From the cell containing the given text, extract its center point as [x, y] coordinate. 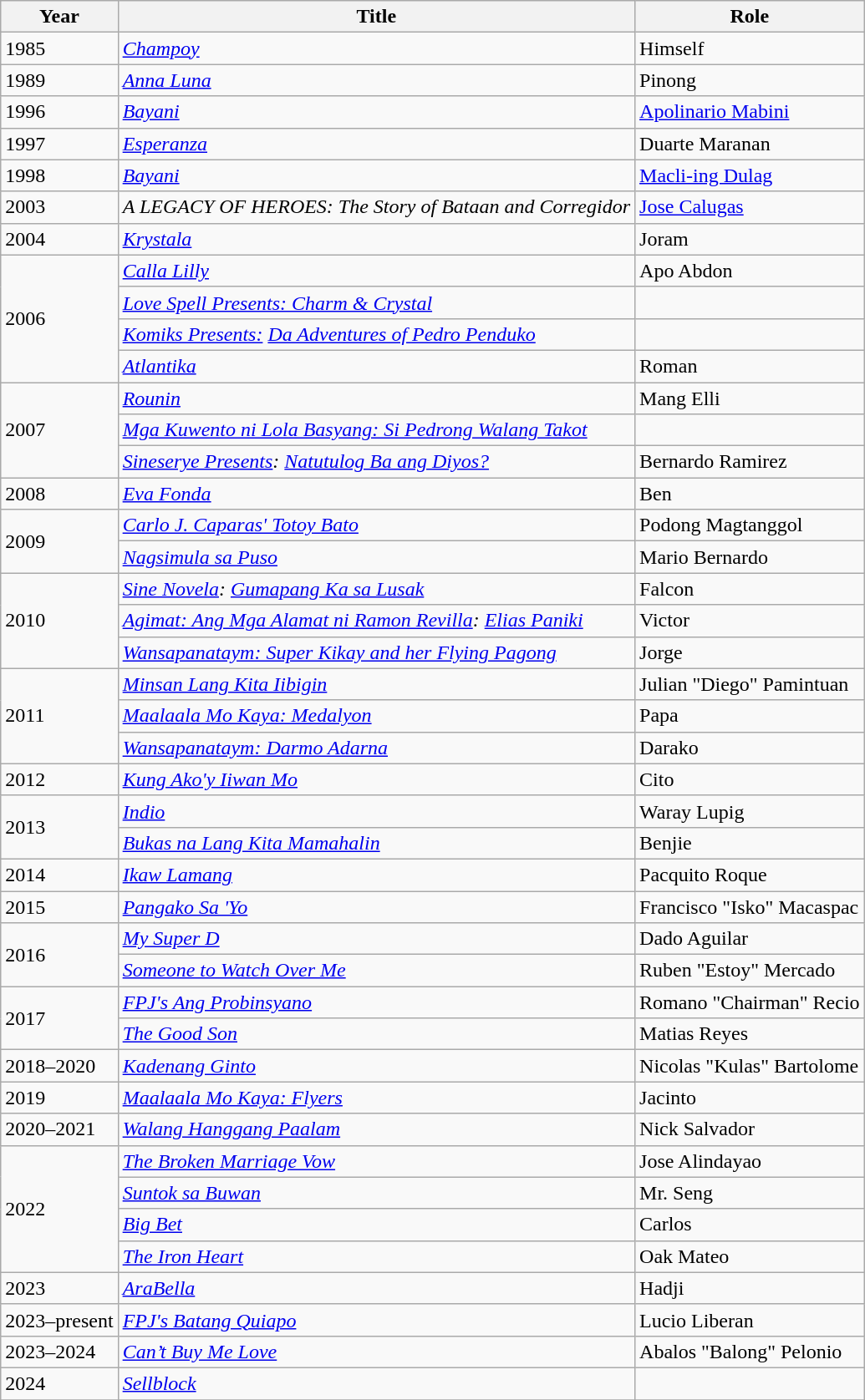
Mga Kuwento ni Lola Basyang: Si Pedrong Walang Takot [376, 430]
Sellblock [376, 1383]
2011 [59, 716]
Komiks Presents: Da Adventures of Pedro Penduko [376, 334]
AraBella [376, 1288]
1997 [59, 144]
Wansapanataym: Darmo Adarna [376, 748]
2016 [59, 955]
1996 [59, 112]
2023–present [59, 1320]
Can’t Buy Me Love [376, 1352]
Nagsimula sa Puso [376, 557]
Wansapanataym: Super Kikay and her Flying Pagong [376, 652]
Walang Hanggang Paalam [376, 1129]
Maalaala Mo Kaya: Flyers [376, 1098]
Abalos "Balong" Pelonio [751, 1352]
Ikaw Lamang [376, 875]
My Super D [376, 939]
Eva Fonda [376, 494]
Roman [751, 366]
Falcon [751, 589]
Someone to Watch Over Me [376, 971]
Victor [751, 621]
2007 [59, 430]
Darako [751, 748]
Podong Magtanggol [751, 525]
Calla Lilly [376, 271]
2017 [59, 1018]
Champoy [376, 48]
Love Spell Presents: Charm & Crystal [376, 302]
Waray Lupig [751, 811]
Hadji [751, 1288]
Jose Alindayao [751, 1161]
2019 [59, 1098]
Duarte Maranan [751, 144]
2008 [59, 494]
2006 [59, 318]
FPJ's Batang Quiapo [376, 1320]
Ruben "Estoy" Mercado [751, 971]
Bukas na Lang Kita Mamahalin [376, 843]
Apo Abdon [751, 271]
2014 [59, 875]
2009 [59, 541]
Himself [751, 48]
Nick Salvador [751, 1129]
2018–2020 [59, 1066]
Sineserye Presents: Natutulog Ba ang Diyos? [376, 462]
Jorge [751, 652]
2015 [59, 906]
Oak Mateo [751, 1256]
Suntok sa Buwan [376, 1193]
Pacquito Roque [751, 875]
2020–2021 [59, 1129]
Jose Calugas [751, 207]
Matias Reyes [751, 1034]
Agimat: Ang Mga Alamat ni Ramon Revilla: Elias Paniki [376, 621]
Benjie [751, 843]
Sine Novela: Gumapang Ka sa Lusak [376, 589]
Mang Elli [751, 398]
Francisco "Isko" Macaspac [751, 906]
Mr. Seng [751, 1193]
Indio [376, 811]
Macli-ing Dulag [751, 175]
Anna Luna [376, 80]
Pinong [751, 80]
Jacinto [751, 1098]
Lucio Liberan [751, 1320]
Big Bet [376, 1225]
Bernardo Ramirez [751, 462]
The Good Son [376, 1034]
Apolinario Mabini [751, 112]
2023–2024 [59, 1352]
Nicolas "Kulas" Bartolome [751, 1066]
The Iron Heart [376, 1256]
Carlos [751, 1225]
Romano "Chairman" Recio [751, 1002]
Title [376, 17]
Pangako Sa 'Yo [376, 906]
Atlantika [376, 366]
Role [751, 17]
Krystala [376, 239]
A LEGACY OF HEROES: The Story of Bataan and Corregidor [376, 207]
Esperanza [376, 144]
Carlo J. Caparas' Totoy Bato [376, 525]
2010 [59, 621]
Kung Ako'y Iiwan Mo [376, 779]
2022 [59, 1209]
1998 [59, 175]
Cito [751, 779]
2012 [59, 779]
1989 [59, 80]
2024 [59, 1383]
Kadenang Ginto [376, 1066]
FPJ's Ang Probinsyano [376, 1002]
Papa [751, 716]
2023 [59, 1288]
1985 [59, 48]
Joram [751, 239]
Mario Bernardo [751, 557]
Maalaala Mo Kaya: Medalyon [376, 716]
Minsan Lang Kita Iibigin [376, 684]
Year [59, 17]
Rounin [376, 398]
The Broken Marriage Vow [376, 1161]
2003 [59, 207]
Ben [751, 494]
Dado Aguilar [751, 939]
2004 [59, 239]
Julian "Diego" Pamintuan [751, 684]
2013 [59, 827]
